Capture the cell that displays the provided text and extract its (x, y) central coordinate. 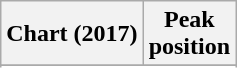
Peakposition (189, 34)
Chart (2017) (72, 34)
